Identify which cell holds the provided text, then report its [x, y] central coordinate. 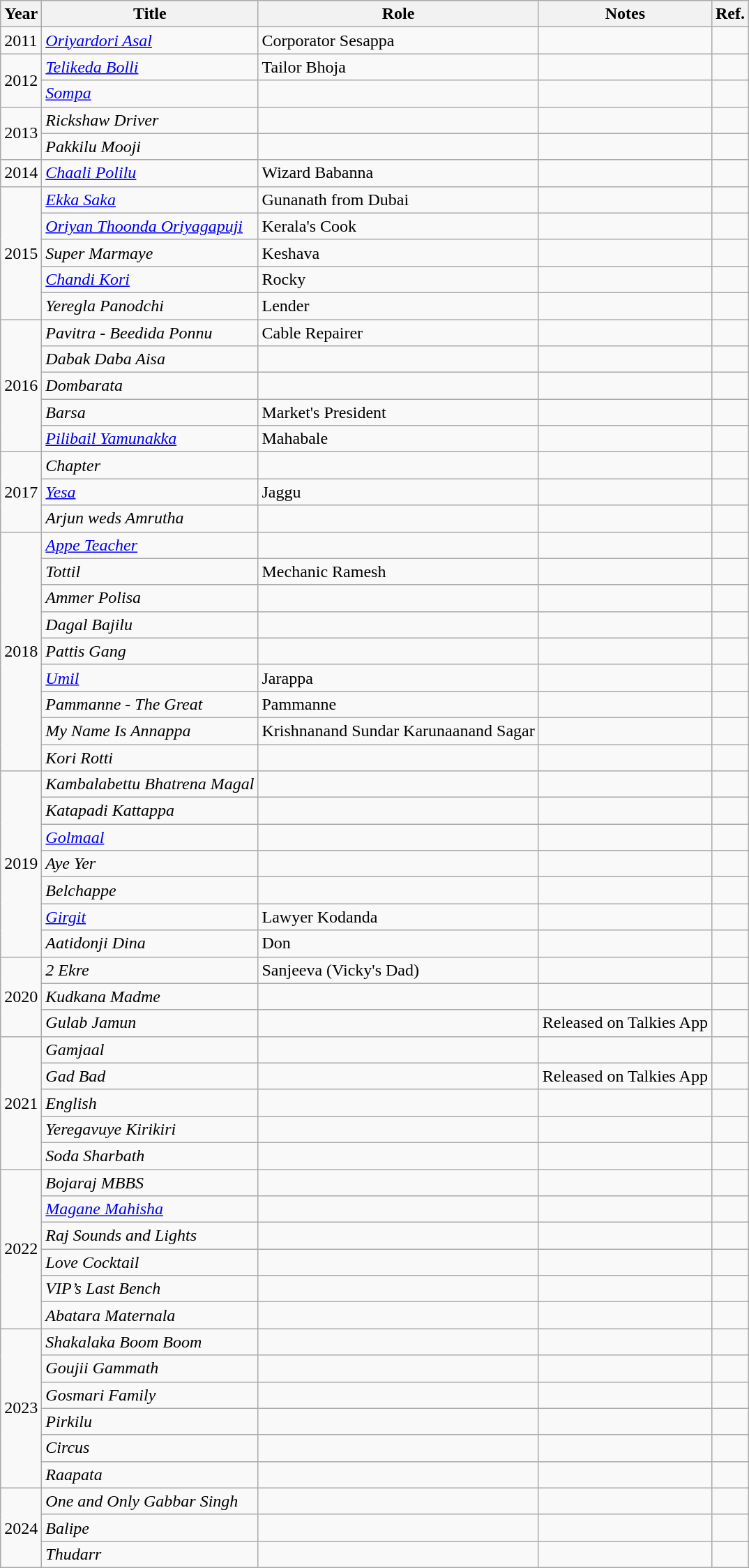
Gosmari Family [150, 1395]
Notes [625, 14]
Dabak Daba Aisa [150, 359]
Chaali Polilu [150, 173]
2024 [21, 1528]
Gad Bad [150, 1076]
2022 [21, 1249]
Umil [150, 678]
Lawyer Kodanda [398, 917]
Yeregla Panodchi [150, 306]
My Name Is Annappa [150, 731]
Girgit [150, 917]
Yeregavuye Kirikiri [150, 1129]
Don‌ [398, 943]
Thudarr [150, 1554]
Title [150, 14]
Arjun weds Amrutha [150, 518]
Bojaraj MBBS [150, 1183]
Pavitra - Beedida Ponnu [150, 333]
VIP’s Last Bench [150, 1289]
Balipe [150, 1528]
2015 [21, 253]
Katapadi Kattappa [150, 811]
2020 [21, 996]
Jaggu [398, 492]
Yesa [150, 492]
2018 [21, 652]
Circus [150, 1448]
2014 [21, 173]
One and Only Gabbar Singh [150, 1501]
Pakkilu Mooji [150, 147]
Pilibail Yamunakka [150, 439]
Ammer Polisa [150, 598]
Mechanic Ramesh [398, 572]
Aye Yer [150, 864]
Aatidonji Dina [150, 943]
Sanjeeva (Vicky's Dad) [398, 970]
Raapata [150, 1474]
Ekka Saka [150, 200]
Dagal Bajilu [150, 625]
Chandi Kori [150, 279]
Krishnanand Sundar Karunaanand Sagar [398, 731]
2011 [21, 40]
Barsa [150, 412]
Lender [398, 306]
Cable Repairer [398, 333]
Super Marmaye [150, 253]
Role [398, 14]
Tottil [150, 572]
Gunanath from Dubai [398, 200]
Telikeda Bolli [150, 67]
Soda Sharbath [150, 1156]
Keshava [398, 253]
Sompa [150, 94]
2021 [21, 1103]
Appe Teacher [150, 545]
Oriyardori Asal [150, 40]
Tailor Bhoja [398, 67]
Goujii Gammath [150, 1368]
Magane Mahisha [150, 1209]
Rickshaw Driver [150, 120]
Kori Rotti [150, 757]
English [150, 1103]
2017 [21, 492]
Ref. [729, 14]
Abatara Maternala [150, 1315]
Pattis Gang [150, 651]
Golmaal [150, 837]
2023 [21, 1408]
2013 [21, 133]
Market's President [398, 412]
Gulab Jamun [150, 1023]
Pammanne - The Great‌ [150, 704]
Jarappa [398, 678]
Gamjaal [150, 1050]
Shakalaka Boom Boom [150, 1342]
2016 [21, 386]
Kudkana Madme [150, 996]
Oriyan Thoonda Oriyagapuji [150, 226]
2 Ekre [150, 970]
Corporator Sesappa [398, 40]
Mahabale [398, 439]
Rocky [398, 279]
2012 [21, 80]
Wizard Babanna [398, 173]
Love Cocktail [150, 1262]
Belchappe [150, 890]
Pirkilu [150, 1421]
Chapter [150, 465]
2019 [21, 864]
Dombarata [150, 386]
Raj Sounds and Lights [150, 1236]
Kerala's Cook [398, 226]
Pammanne [398, 704]
Year [21, 14]
Kambalabettu Bhatrena Magal‌ [150, 784]
